Detect which cell encompasses the target text, then output its (x, y) center coordinate. 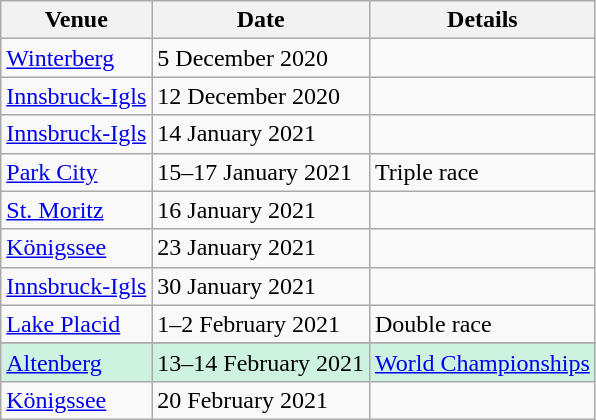
Triple race (482, 172)
Double race (482, 324)
Venue (76, 20)
15–17 January 2021 (261, 172)
23 January 2021 (261, 248)
Park City (76, 172)
Date (261, 20)
Details (482, 20)
5 December 2020 (261, 58)
14 January 2021 (261, 134)
World Championships (482, 362)
1–2 February 2021 (261, 324)
12 December 2020 (261, 96)
13–14 February 2021 (261, 362)
16 January 2021 (261, 210)
Winterberg (76, 58)
20 February 2021 (261, 400)
30 January 2021 (261, 286)
St. Moritz (76, 210)
Altenberg (76, 362)
Lake Placid (76, 324)
